Extract the (x, y) coordinate from the center of the cell holding the provided text.  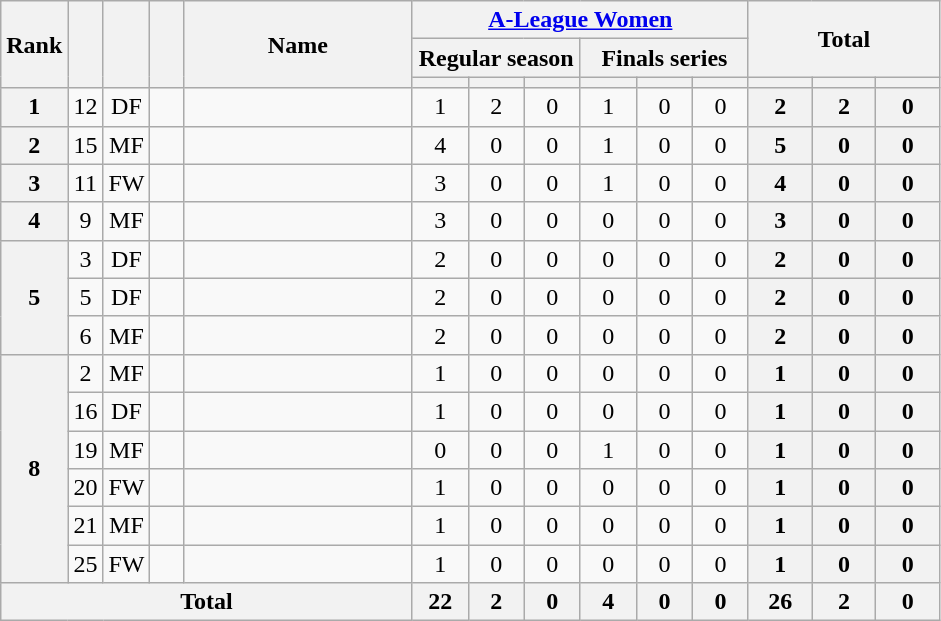
20 (86, 488)
21 (86, 526)
25 (86, 564)
Regular season (496, 58)
Rank (34, 44)
11 (86, 183)
19 (86, 449)
12 (86, 107)
A-League Women (580, 20)
15 (86, 145)
26 (780, 602)
6 (86, 335)
Name (298, 44)
9 (86, 221)
Finals series (664, 58)
16 (86, 411)
22 (440, 602)
8 (34, 468)
